Find where the given text appears and provide that cell's center as [x, y] coordinate. 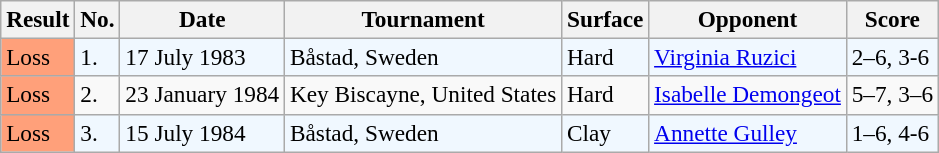
Score [892, 19]
2–6, 3-6 [892, 57]
2. [98, 95]
Key Biscayne, United States [424, 95]
1. [98, 57]
23 January 1984 [202, 95]
15 July 1984 [202, 133]
Date [202, 19]
No. [98, 19]
Result [38, 19]
3. [98, 133]
Surface [606, 19]
Virginia Ruzici [748, 57]
Annette Gulley [748, 133]
Clay [606, 133]
5–7, 3–6 [892, 95]
1–6, 4-6 [892, 133]
Tournament [424, 19]
Isabelle Demongeot [748, 95]
17 July 1983 [202, 57]
Opponent [748, 19]
